Return [X, Y] of the center of cell containing provided text 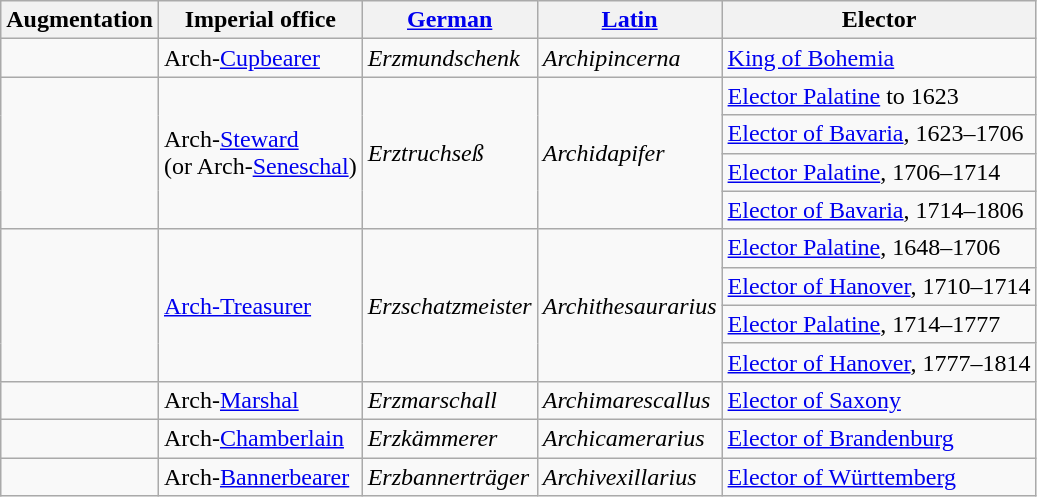
Erzkämmerer [450, 438]
Elector Palatine, 1706–1714 [879, 172]
Erzbannerträger [450, 477]
Erzschatzmeister [450, 305]
Augmentation [80, 20]
King of Bohemia [879, 58]
Archivexillarius [630, 477]
Elector Palatine to 1623 [879, 96]
Elector [879, 20]
Archipincerna [630, 58]
Elector of Bavaria, 1714–1806 [879, 210]
Elector Palatine, 1714–1777 [879, 324]
Imperial office [260, 20]
Archidapifer [630, 153]
Elector of Württemberg [879, 477]
Arch-Treasurer [260, 305]
Arch-Chamberlain [260, 438]
German [450, 20]
Elector of Hanover, 1777–1814 [879, 362]
Arch-Marshal [260, 400]
Arch-Bannerbearer [260, 477]
Archicamerarius [630, 438]
Erzmarschall [450, 400]
Elector Palatine, 1648–1706 [879, 248]
Erzmundschenk [450, 58]
Latin [630, 20]
Archimarescallus [630, 400]
Arch-Cupbearer [260, 58]
Erztruchseß [450, 153]
Elector of Hanover, 1710–1714 [879, 286]
Elector of Brandenburg [879, 438]
Arch-Steward (or Arch-Seneschal) [260, 153]
Elector of Bavaria, 1623–1706 [879, 134]
Archithesaurarius [630, 305]
Elector of Saxony [879, 400]
